Extract the [X, Y] coordinate from the center of the cell holding the provided text.  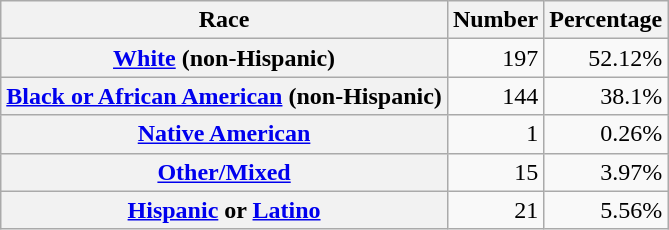
Percentage [606, 20]
Black or African American (non-Hispanic) [224, 96]
Hispanic or Latino [224, 210]
0.26% [606, 134]
1 [495, 134]
5.56% [606, 210]
21 [495, 210]
Native American [224, 134]
52.12% [606, 58]
Race [224, 20]
15 [495, 172]
3.97% [606, 172]
197 [495, 58]
38.1% [606, 96]
144 [495, 96]
Other/Mixed [224, 172]
White (non-Hispanic) [224, 58]
Number [495, 20]
